Detect which cell encompasses the target text, then output its (x, y) center coordinate. 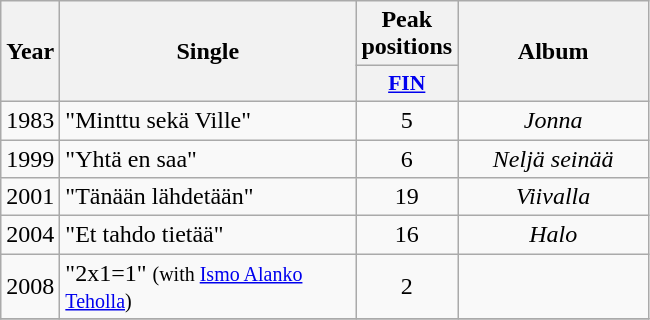
5 (407, 120)
2008 (30, 286)
"Et tahdo tietää" (208, 235)
19 (407, 197)
"Tänään lähdetään" (208, 197)
Album (554, 52)
6 (407, 159)
FIN (407, 84)
1983 (30, 120)
Year (30, 52)
2001 (30, 197)
Peak positions (407, 34)
16 (407, 235)
"2x1=1" (with Ismo Alanko Teholla) (208, 286)
2 (407, 286)
Neljä seinää (554, 159)
"Minttu sekä Ville" (208, 120)
Jonna (554, 120)
1999 (30, 159)
Viivalla (554, 197)
"Yhtä en saa" (208, 159)
2004 (30, 235)
Halo (554, 235)
Single (208, 52)
